Capture the cell that displays the provided text and extract its [X, Y] central coordinate. 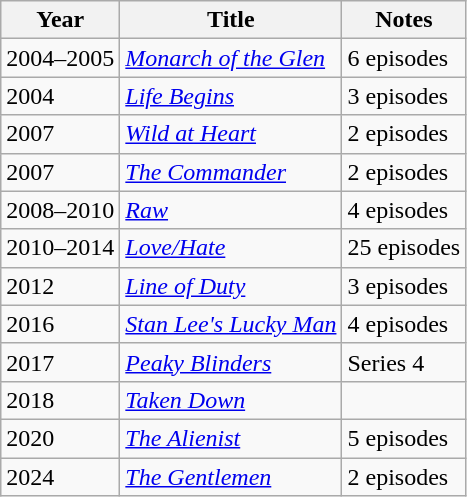
2008–2010 [60, 210]
Wild at Heart [231, 134]
Year [60, 20]
Peaky Blinders [231, 362]
5 episodes [404, 438]
2016 [60, 324]
6 episodes [404, 58]
2018 [60, 400]
The Commander [231, 172]
2024 [60, 477]
2017 [60, 362]
2004 [60, 96]
2004–2005 [60, 58]
Stan Lee's Lucky Man [231, 324]
Line of Duty [231, 286]
Life Begins [231, 96]
The Alienist [231, 438]
25 episodes [404, 248]
Monarch of the Glen [231, 58]
The Gentlemen [231, 477]
Raw [231, 210]
2020 [60, 438]
2012 [60, 286]
Taken Down [231, 400]
Love/Hate [231, 248]
2010–2014 [60, 248]
Title [231, 20]
Notes [404, 20]
Series 4 [404, 362]
